Identify which cell holds the provided text, then report its [x, y] central coordinate. 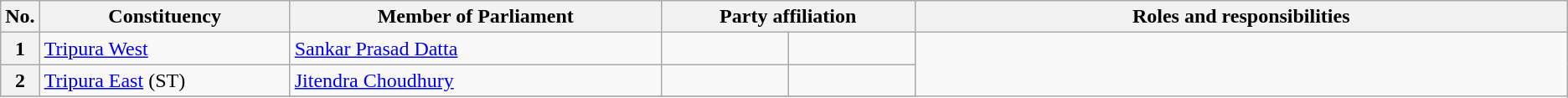
Member of Parliament [476, 17]
Tripura West [164, 49]
Roles and responsibilities [1241, 17]
Constituency [164, 17]
Sankar Prasad Datta [476, 49]
1 [20, 49]
Party affiliation [787, 17]
2 [20, 80]
Tripura East (ST) [164, 80]
Jitendra Choudhury [476, 80]
No. [20, 17]
